Output the (X, Y) coordinate of the center of the cell containing the given text.  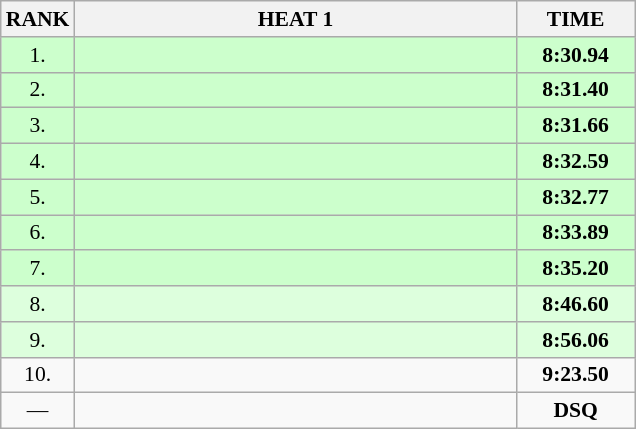
HEAT 1 (295, 19)
8:32.77 (576, 197)
8:46.60 (576, 304)
2. (38, 90)
— (38, 411)
9. (38, 340)
TIME (576, 19)
3. (38, 126)
7. (38, 269)
10. (38, 375)
RANK (38, 19)
8:32.59 (576, 162)
9:23.50 (576, 375)
DSQ (576, 411)
4. (38, 162)
8:56.06 (576, 340)
8. (38, 304)
6. (38, 233)
8:31.66 (576, 126)
8:33.89 (576, 233)
8:30.94 (576, 55)
1. (38, 55)
8:35.20 (576, 269)
8:31.40 (576, 90)
5. (38, 197)
